Locate the cell with the specified text and output its (X, Y) center coordinate. 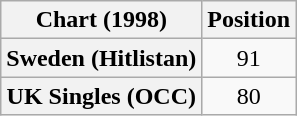
Position (249, 20)
Chart (1998) (102, 20)
Sweden (Hitlistan) (102, 58)
80 (249, 96)
91 (249, 58)
UK Singles (OCC) (102, 96)
